Locate the cell with the specified text and output its [x, y] center coordinate. 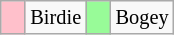
Bogey [142, 17]
Birdie [56, 17]
